Capture the cell that displays the provided text and extract its (X, Y) central coordinate. 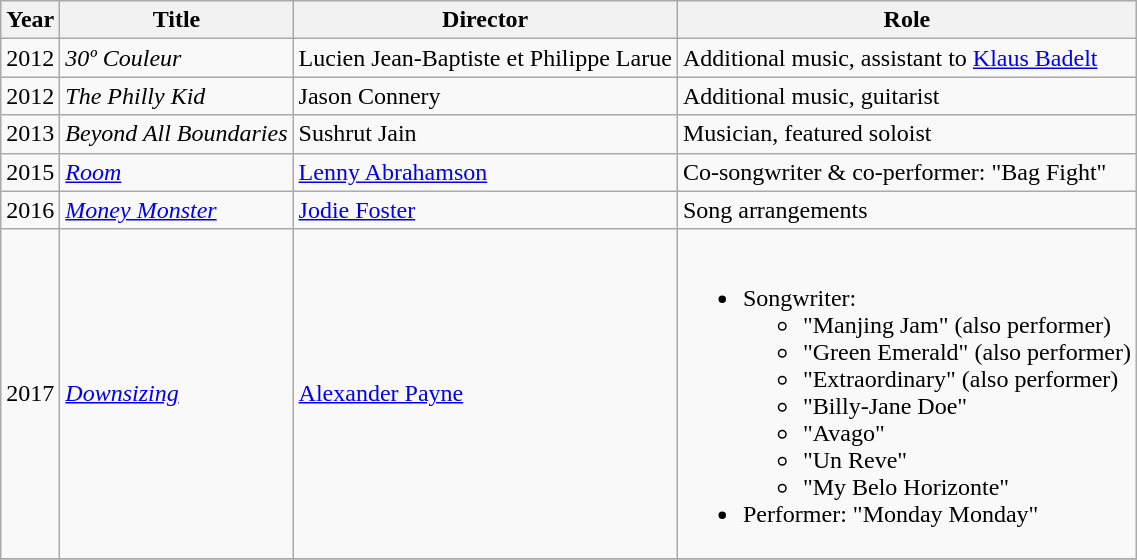
Song arrangements (906, 210)
2013 (30, 134)
2017 (30, 394)
Lucien Jean-Baptiste et Philippe Larue (485, 58)
Jason Connery (485, 96)
2015 (30, 172)
Year (30, 20)
Downsizing (176, 394)
Alexander Payne (485, 394)
Sushrut Jain (485, 134)
Room (176, 172)
Money Monster (176, 210)
Co-songwriter & co-performer: "Bag Fight" (906, 172)
The Philly Kid (176, 96)
Additional music, guitarist (906, 96)
Lenny Abrahamson (485, 172)
Additional music, assistant to Klaus Badelt (906, 58)
Title (176, 20)
Musician, featured soloist (906, 134)
Beyond All Boundaries (176, 134)
Jodie Foster (485, 210)
30º Couleur (176, 58)
Role (906, 20)
Director (485, 20)
2016 (30, 210)
